Determine the [X, Y] coordinate at the center of the cell enclosing the given text.  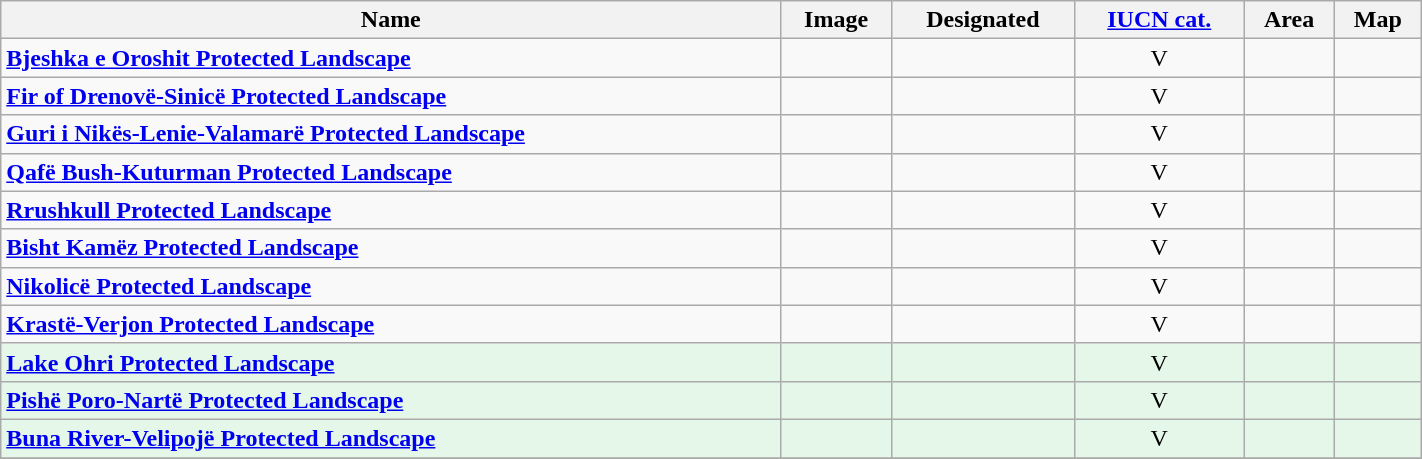
Guri i Nikës-Lenie-Valamarë Protected Landscape [391, 134]
Buna River-Velipojë Protected Landscape [391, 438]
Name [391, 20]
Krastë-Verjon Protected Landscape [391, 324]
IUCN cat. [1160, 20]
Pishë Poro-Nartë Protected Landscape [391, 400]
Image [836, 20]
Rrushkull Protected Landscape [391, 210]
Fir of Drenovë-Sinicë Protected Landscape [391, 96]
Designated [982, 20]
Bjeshka e Oroshit Protected Landscape [391, 58]
Map [1378, 20]
Nikolicë Protected Landscape [391, 286]
Qafë Bush-Kuturman Protected Landscape [391, 172]
Lake Ohri Protected Landscape [391, 362]
Bisht Kamëz Protected Landscape [391, 248]
Area [1289, 20]
